Scan for the cell matching the given text and deliver its (x, y) coordinate at center. 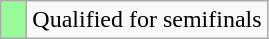
Qualified for semifinals (147, 20)
